Return (x, y) of the center of cell containing provided text 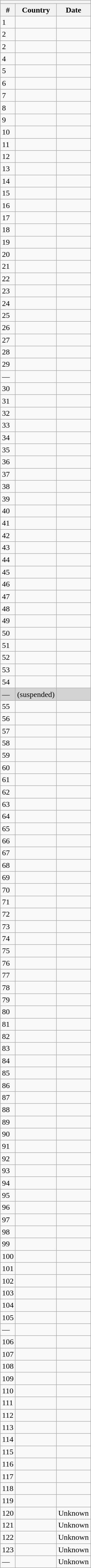
78 (8, 988)
58 (8, 743)
23 (8, 291)
43 (8, 548)
63 (8, 804)
70 (8, 890)
60 (8, 768)
101 (8, 1268)
89 (8, 1122)
120 (8, 1513)
85 (8, 1073)
122 (8, 1538)
121 (8, 1525)
95 (8, 1195)
7 (8, 95)
75 (8, 951)
98 (8, 1232)
50 (8, 633)
118 (8, 1488)
112 (8, 1415)
116 (8, 1464)
74 (8, 939)
54 (8, 682)
55 (8, 706)
29 (8, 364)
46 (8, 584)
77 (8, 975)
79 (8, 1000)
22 (8, 279)
88 (8, 1110)
13 (8, 169)
# (8, 10)
52 (8, 658)
33 (8, 425)
20 (8, 254)
36 (8, 462)
123 (8, 1550)
26 (8, 327)
76 (8, 963)
56 (8, 719)
8 (8, 108)
97 (8, 1220)
64 (8, 816)
117 (8, 1476)
14 (8, 181)
44 (8, 560)
69 (8, 877)
40 (8, 511)
15 (8, 193)
81 (8, 1024)
24 (8, 303)
108 (8, 1366)
53 (8, 670)
16 (8, 205)
Country (36, 10)
99 (8, 1244)
32 (8, 413)
66 (8, 841)
4 (8, 59)
21 (8, 266)
62 (8, 792)
48 (8, 609)
41 (8, 523)
107 (8, 1354)
11 (8, 144)
57 (8, 731)
71 (8, 902)
119 (8, 1501)
27 (8, 340)
105 (8, 1317)
35 (8, 450)
72 (8, 914)
103 (8, 1293)
6 (8, 83)
51 (8, 645)
87 (8, 1097)
45 (8, 572)
9 (8, 120)
96 (8, 1207)
84 (8, 1061)
82 (8, 1036)
67 (8, 853)
92 (8, 1159)
94 (8, 1183)
114 (8, 1440)
106 (8, 1342)
5 (8, 71)
80 (8, 1012)
42 (8, 535)
49 (8, 621)
68 (8, 865)
19 (8, 242)
86 (8, 1085)
65 (8, 829)
90 (8, 1134)
10 (8, 132)
39 (8, 499)
102 (8, 1281)
109 (8, 1379)
(suspended) (36, 694)
115 (8, 1452)
47 (8, 597)
104 (8, 1305)
28 (8, 352)
111 (8, 1403)
59 (8, 755)
Date (74, 10)
100 (8, 1256)
37 (8, 474)
1 (8, 22)
83 (8, 1049)
113 (8, 1427)
91 (8, 1146)
12 (8, 157)
38 (8, 486)
18 (8, 230)
30 (8, 389)
93 (8, 1171)
110 (8, 1391)
17 (8, 218)
31 (8, 401)
73 (8, 926)
34 (8, 438)
61 (8, 780)
25 (8, 315)
